Locate the cell with the specified text and output its (x, y) center coordinate. 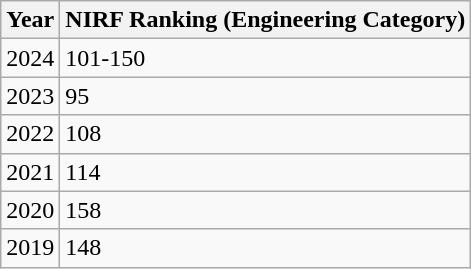
108 (266, 134)
Year (30, 20)
2019 (30, 248)
101-150 (266, 58)
2023 (30, 96)
2021 (30, 172)
95 (266, 96)
114 (266, 172)
148 (266, 248)
NIRF Ranking (Engineering Category) (266, 20)
2024 (30, 58)
158 (266, 210)
2022 (30, 134)
2020 (30, 210)
